Identify which cell holds the provided text, then report its (X, Y) central coordinate. 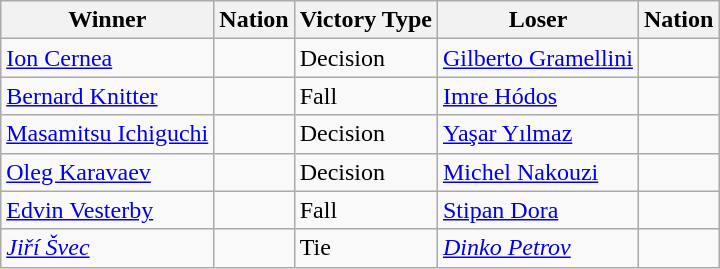
Stipan Dora (538, 210)
Masamitsu Ichiguchi (108, 134)
Loser (538, 20)
Yaşar Yılmaz (538, 134)
Victory Type (366, 20)
Bernard Knitter (108, 96)
Edvin Vesterby (108, 210)
Tie (366, 248)
Oleg Karavaev (108, 172)
Imre Hódos (538, 96)
Michel Nakouzi (538, 172)
Ion Cernea (108, 58)
Jiří Švec (108, 248)
Winner (108, 20)
Gilberto Gramellini (538, 58)
Dinko Petrov (538, 248)
